Determine the [x, y] coordinate at the center of the cell enclosing the given text.  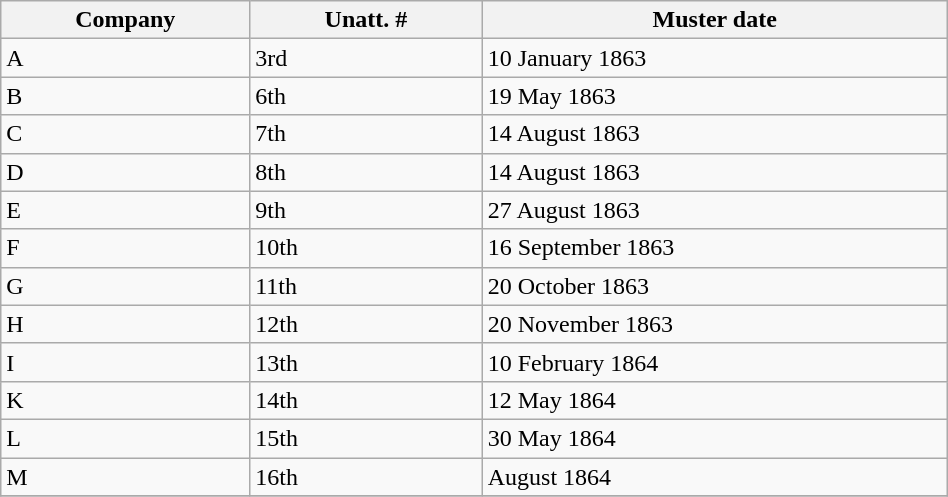
12th [366, 324]
H [126, 324]
19 May 1863 [714, 96]
L [126, 438]
15th [366, 438]
30 May 1864 [714, 438]
M [126, 477]
I [126, 362]
K [126, 400]
6th [366, 96]
G [126, 286]
11th [366, 286]
Company [126, 20]
9th [366, 210]
C [126, 134]
16th [366, 477]
D [126, 172]
27 August 1863 [714, 210]
13th [366, 362]
20 October 1863 [714, 286]
16 September 1863 [714, 248]
20 November 1863 [714, 324]
August 1864 [714, 477]
3rd [366, 58]
Unatt. # [366, 20]
7th [366, 134]
10 February 1864 [714, 362]
F [126, 248]
14th [366, 400]
A [126, 58]
E [126, 210]
Muster date [714, 20]
10 January 1863 [714, 58]
8th [366, 172]
12 May 1864 [714, 400]
B [126, 96]
10th [366, 248]
